Scan for the cell matching the given text and deliver its [X, Y] coordinate at center. 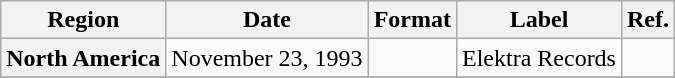
November 23, 1993 [267, 58]
Ref. [648, 20]
Date [267, 20]
Region [84, 20]
Format [412, 20]
Label [538, 20]
Elektra Records [538, 58]
North America [84, 58]
